Find where the given text appears and provide that cell's center as [X, Y] coordinate. 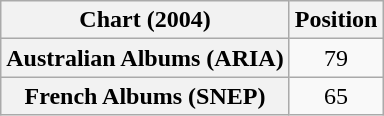
65 [336, 96]
French Albums (SNEP) [145, 96]
Chart (2004) [145, 20]
Position [336, 20]
Australian Albums (ARIA) [145, 58]
79 [336, 58]
